From the cell containing the given text, extract its center point as (X, Y) coordinate. 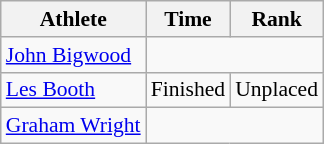
Time (188, 19)
Les Booth (74, 90)
Graham Wright (74, 126)
John Bigwood (74, 55)
Rank (276, 19)
Athlete (74, 19)
Finished (188, 90)
Unplaced (276, 90)
